Locate the cell with the specified text and output its (X, Y) center coordinate. 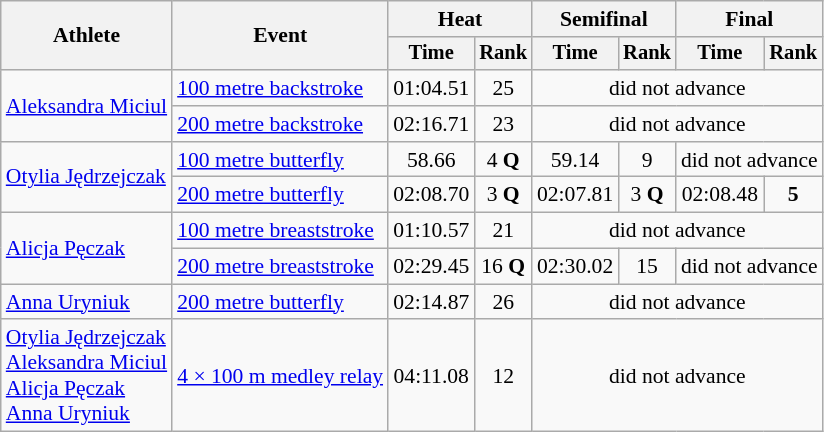
100 metre butterfly (280, 160)
02:08.48 (720, 195)
Event (280, 36)
Alicja Pęczak (86, 248)
23 (503, 124)
15 (647, 267)
9 (647, 160)
59.14 (575, 160)
25 (503, 88)
Semifinal (604, 19)
01:10.57 (431, 231)
Final (750, 19)
04:11.08 (431, 376)
4 Q (503, 160)
5 (794, 195)
200 metre backstroke (280, 124)
4 × 100 m medley relay (280, 376)
02:07.81 (575, 195)
Otylia Jędrzejczak (86, 178)
Athlete (86, 36)
58.66 (431, 160)
Aleksandra Miciul (86, 106)
02:30.02 (575, 267)
Anna Uryniuk (86, 302)
12 (503, 376)
200 metre breaststroke (280, 267)
02:08.70 (431, 195)
100 metre backstroke (280, 88)
16 Q (503, 267)
26 (503, 302)
100 metre breaststroke (280, 231)
01:04.51 (431, 88)
02:14.87 (431, 302)
02:16.71 (431, 124)
21 (503, 231)
02:29.45 (431, 267)
Heat (460, 19)
Otylia JędrzejczakAleksandra MiciulAlicja PęczakAnna Uryniuk (86, 376)
